Determine the (x, y) coordinate at the center of the cell enclosing the given text.  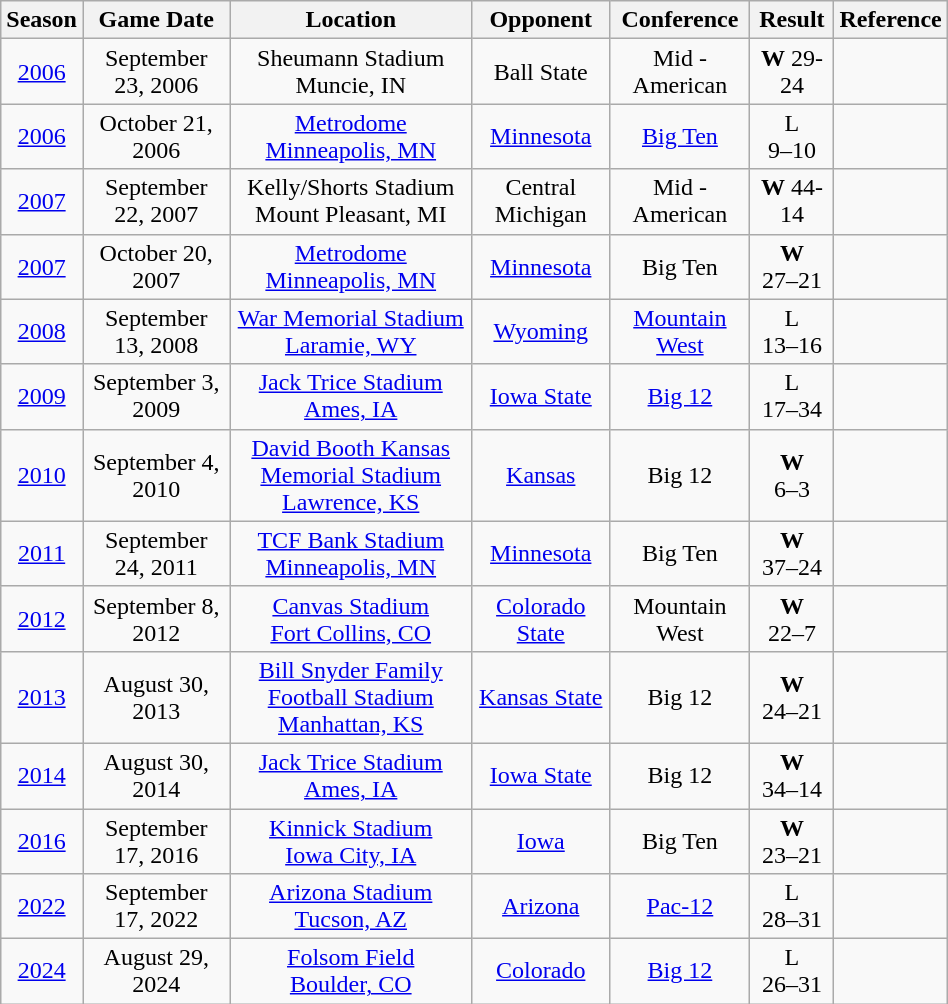
Central Michigan (541, 202)
Sheumann Stadium Muncie, IN (351, 72)
W 29-24 (792, 72)
David Booth Kansas Memorial StadiumLawrence, KS (351, 475)
2022 (42, 906)
Kelly/Shorts Stadium Mount Pleasant, MI (351, 202)
August 30, 2014 (156, 776)
W27–21 (792, 266)
L17–34 (792, 396)
2016 (42, 840)
September 22, 2007 (156, 202)
2024 (42, 972)
September 23, 2006 (156, 72)
Season (42, 20)
W6–3 (792, 475)
Folsom FieldBoulder, CO (351, 972)
Arizona (541, 906)
2010 (42, 475)
Canvas StadiumFort Collins, CO (351, 618)
September 13, 2008 (156, 332)
October 21, 2006 (156, 136)
Opponent (541, 20)
Result (792, 20)
2009 (42, 396)
Colorado State (541, 618)
Location (351, 20)
Kansas State (541, 697)
September 17, 2022 (156, 906)
War Memorial StadiumLaramie, WY (351, 332)
Ball State (541, 72)
L26–31 (792, 972)
August 30, 2013 (156, 697)
September 3, 2009 (156, 396)
October 20, 2007 (156, 266)
Pac-12 (680, 906)
W34–14 (792, 776)
Kansas (541, 475)
Conference (680, 20)
Arizona StadiumTucson, AZ (351, 906)
L13–16 (792, 332)
W24–21 (792, 697)
2012 (42, 618)
September 8, 2012 (156, 618)
2008 (42, 332)
W22–7 (792, 618)
Colorado (541, 972)
W 44-14 (792, 202)
2013 (42, 697)
Iowa (541, 840)
September 17, 2016 (156, 840)
Kinnick StadiumIowa City, IA (351, 840)
Reference (890, 20)
Bill Snyder Family Football StadiumManhattan, KS (351, 697)
L28–31 (792, 906)
2014 (42, 776)
W37–24 (792, 554)
Wyoming (541, 332)
L9–10 (792, 136)
September 24, 2011 (156, 554)
August 29, 2024 (156, 972)
2011 (42, 554)
TCF Bank StadiumMinneapolis, MN (351, 554)
September 4, 2010 (156, 475)
Game Date (156, 20)
W23–21 (792, 840)
